Detect which cell encompasses the target text, then output its (x, y) center coordinate. 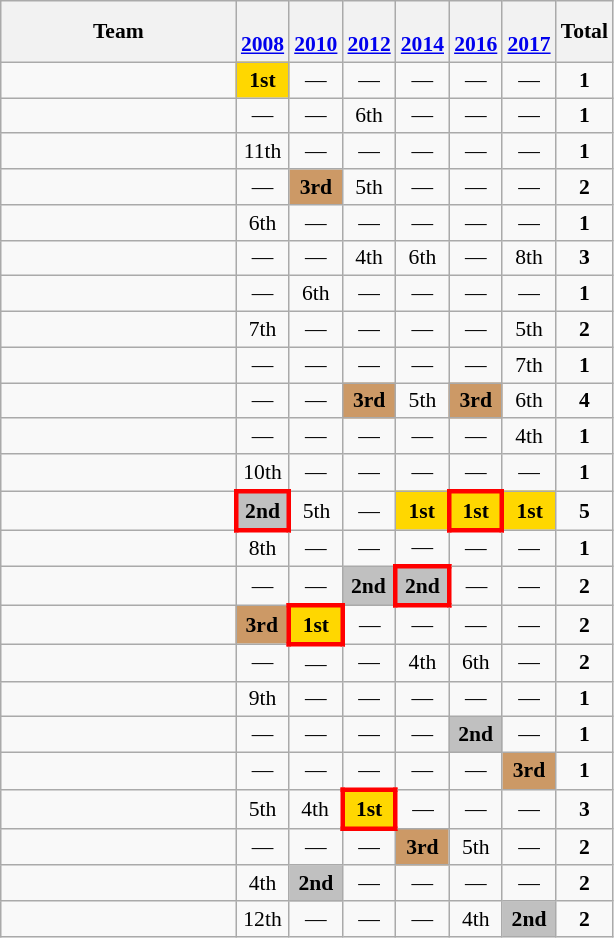
2016 (476, 32)
Team (118, 32)
2010 (316, 32)
5 (584, 510)
4 (584, 401)
2012 (368, 32)
2017 (528, 32)
12th (262, 919)
11th (262, 152)
Total (584, 32)
9th (262, 699)
2014 (422, 32)
10th (262, 472)
2008 (262, 32)
